Find where the given text appears and provide that cell's center as (X, Y) coordinate. 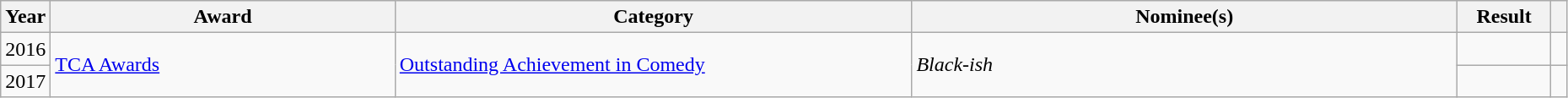
2016 (25, 49)
Outstanding Achievement in Comedy (653, 65)
Category (653, 17)
TCA Awards (223, 65)
Year (25, 17)
Award (223, 17)
Nominee(s) (1184, 17)
2017 (25, 81)
Result (1503, 17)
Black-ish (1184, 65)
